Find where the given text appears and provide that cell's center as [X, Y] coordinate. 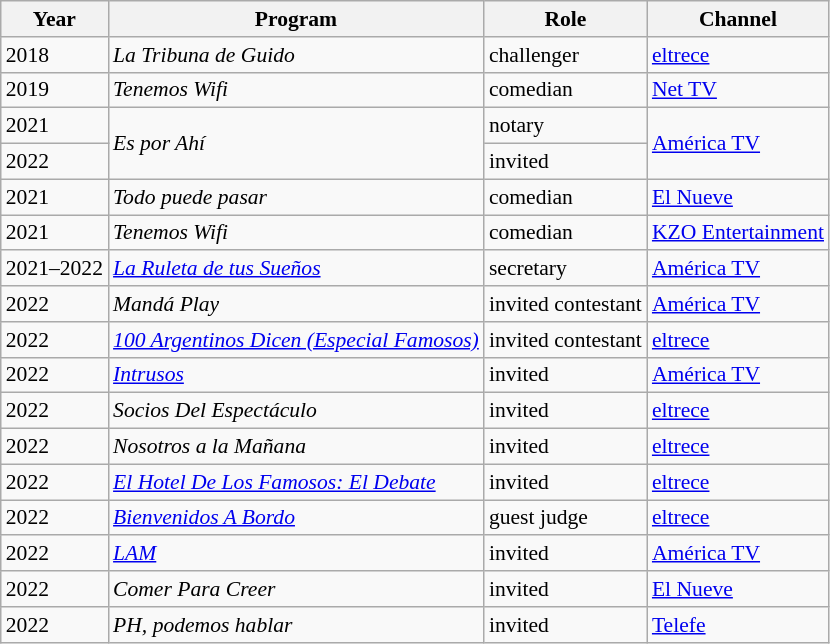
Net TV [738, 90]
Program [296, 19]
PH, podemos hablar [296, 625]
challenger [566, 55]
Intrusos [296, 375]
El Hotel De Los Famosos: El Debate [296, 482]
LAM [296, 554]
2019 [54, 90]
KZO Entertainment [738, 233]
2018 [54, 55]
La Tribuna de Guido [296, 55]
Todo puede pasar [296, 197]
notary [566, 126]
Es por Ahí [296, 144]
guest judge [566, 518]
Role [566, 19]
Nosotros a la Mañana [296, 447]
Telefe [738, 625]
2021–2022 [54, 269]
Socios Del Espectáculo [296, 411]
100 Argentinos Dicen (Especial Famosos) [296, 340]
La Ruleta de tus Sueños [296, 269]
secretary [566, 269]
Comer Para Creer [296, 589]
Channel [738, 19]
Bienvenidos A Bordo [296, 518]
Mandá Play [296, 304]
Year [54, 19]
